For the text-containing cell, return its midpoint in (X, Y) coordinate format. 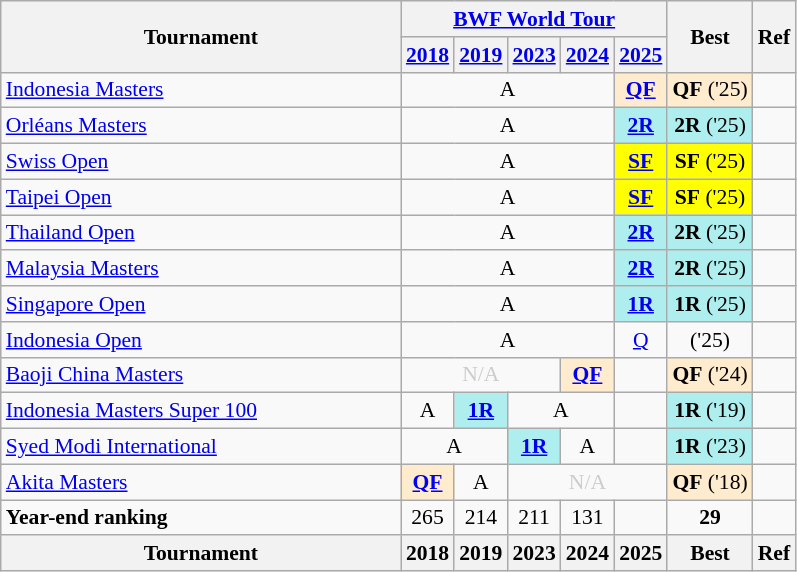
QF ('25) (710, 90)
29 (710, 518)
Year-end ranking (201, 518)
Q (640, 340)
Akita Masters (201, 482)
Thailand Open (201, 233)
Baoji China Masters (201, 375)
Swiss Open (201, 162)
214 (480, 518)
Indonesia Masters (201, 90)
131 (588, 518)
Syed Modi International (201, 447)
('25) (710, 340)
1R ('23) (710, 447)
211 (534, 518)
Malaysia Masters (201, 269)
Taipei Open (201, 197)
Indonesia Masters Super 100 (201, 411)
QF ('24) (710, 375)
Orléans Masters (201, 126)
BWF World Tour (534, 19)
1R ('19) (710, 411)
1R ('25) (710, 304)
265 (428, 518)
QF ('18) (710, 482)
Indonesia Open (201, 340)
Singapore Open (201, 304)
